Capture the cell that displays the provided text and extract its (X, Y) central coordinate. 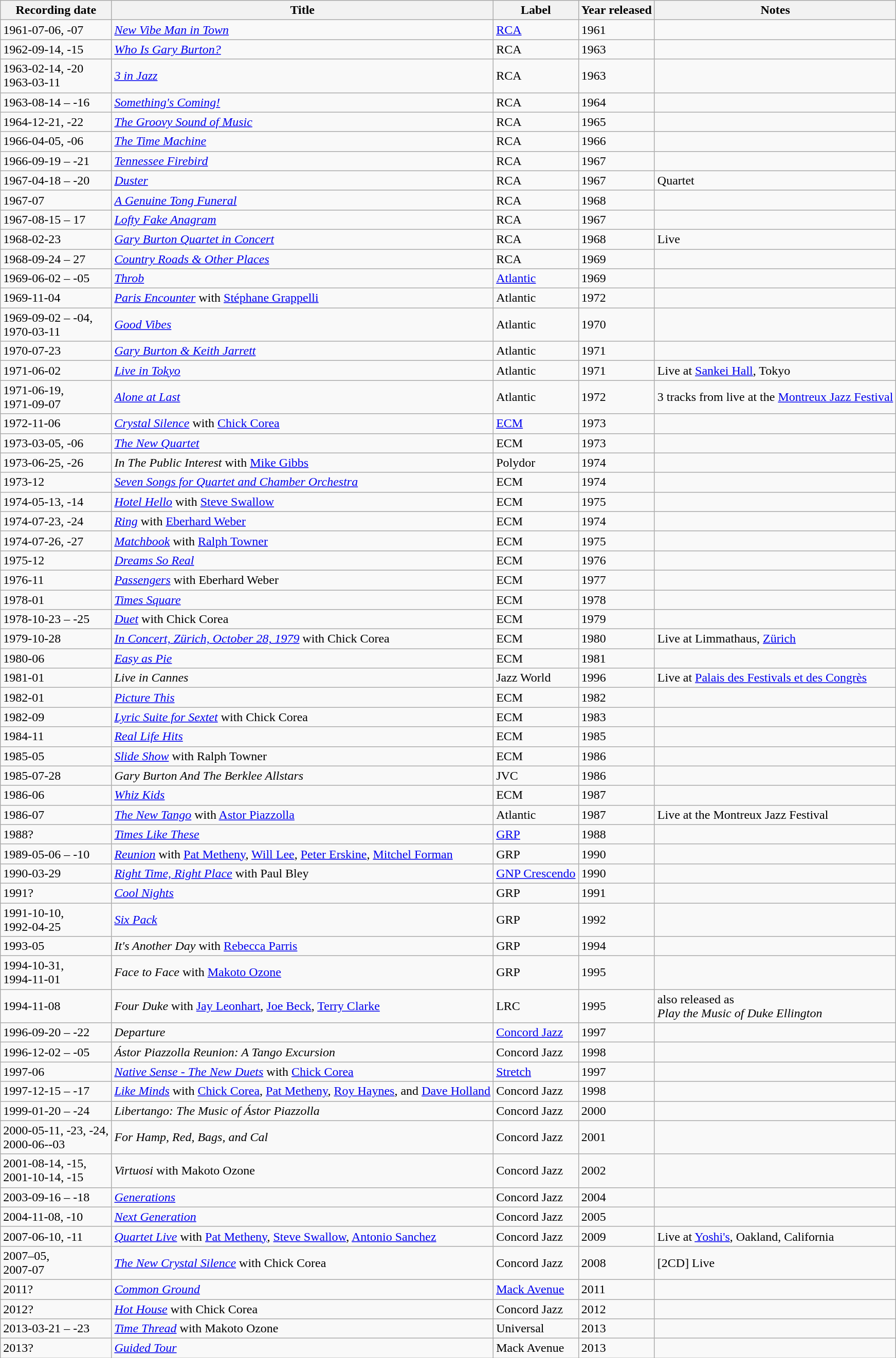
Live (775, 239)
Reunion with Pat Metheny, Will Lee, Peter Erskine, Mitchel Forman (302, 854)
2012 (616, 1309)
1986-06 (56, 795)
2003-09-16 – -18 (56, 1197)
1985-07-28 (56, 776)
1983 (616, 717)
1988 (616, 834)
Common Ground (302, 1289)
1975-12 (56, 560)
1982-09 (56, 717)
Right Time, Right Place with Paul Bley (302, 873)
1969-06-02 – -05 (56, 279)
1964-12-21, -22 (56, 122)
Live in Tokyo (302, 371)
1971-06-19, 1971-09-07 (56, 397)
2002 (616, 1171)
1988? (56, 834)
A Genuine Tong Funeral (302, 200)
1973-12 (56, 482)
Slide Show with Ralph Towner (302, 756)
Polydor (536, 463)
Passengers with Eberhard Weber (302, 580)
Lyric Suite for Sextet with Chick Corea (302, 717)
2004 (616, 1197)
Matchbook with Ralph Towner (302, 541)
Lofty Fake Anagram (302, 219)
1976-11 (56, 580)
In Concert, Zürich, October 28, 1979 with Chick Corea (302, 639)
Stretch (536, 1072)
2007-06-10, -11 (56, 1236)
1967-04-18 – -20 (56, 180)
1972-11-06 (56, 424)
Gary Burton And The Berklee Allstars (302, 776)
1964 (616, 102)
1967-08-15 – 17 (56, 219)
1969-11-04 (56, 298)
Notes (775, 10)
1967-07 (56, 200)
2001-08-14, -15, 2001-10-14, -15 (56, 1171)
GNP Crescendo (536, 873)
Native Sense - The New Duets with Chick Corea (302, 1072)
Dreams So Real (302, 560)
Crystal Silence with Chick Corea (302, 424)
Live at Palais des Festivals et des Congrès (775, 678)
1961-07-06, -07 (56, 30)
Who Is Gary Burton? (302, 49)
Virtuosi with Makoto Ozone (302, 1171)
Ástor Piazzolla Reunion: A Tango Excursion (302, 1052)
Duet with Chick Corea (302, 619)
It's Another Day with Rebecca Parris (302, 946)
Duster (302, 180)
Cool Nights (302, 893)
1996-12-02 – -05 (56, 1052)
1994-11-08 (56, 1006)
Times Square (302, 600)
1974-07-26, -27 (56, 541)
Paris Encounter with Stéphane Grappelli (302, 298)
Generations (302, 1197)
1966-09-19 – -21 (56, 161)
1990-03-29 (56, 873)
Easy as Pie (302, 658)
1976 (616, 560)
Ring with Eberhard Weber (302, 521)
1963-02-14, -20 1963-03-11 (56, 76)
Live in Cannes (302, 678)
Hot House with Chick Corea (302, 1309)
1973-03-05, -06 (56, 443)
1962-09-14, -15 (56, 49)
1971-06-02 (56, 371)
3 tracks from live at the Montreux Jazz Festival (775, 397)
1993-05 (56, 946)
Departure (302, 1033)
1979 (616, 619)
Guided Tour (302, 1348)
1978-10-23 – -25 (56, 619)
Hotel Hello with Steve Swallow (302, 502)
1981 (616, 658)
1997-06 (56, 1072)
1978 (616, 600)
2009 (616, 1236)
1979-10-28 (56, 639)
The New Quartet (302, 443)
1980 (616, 639)
1970-07-23 (56, 351)
Quartet Live with Pat Metheny, Steve Swallow, Antonio Sanchez (302, 1236)
2007–05, 2007-07 (56, 1262)
also released as Play the Music of Duke Ellington (775, 1006)
Alone at Last (302, 397)
2011 (616, 1289)
For Hamp, Red, Bags, and Cal (302, 1137)
2001 (616, 1137)
1974-05-13, -14 (56, 502)
Title (302, 10)
2013? (56, 1348)
Recording date (56, 10)
2000-05-11, -23, -24, 2000-06--03 (56, 1137)
Tennessee Firebird (302, 161)
2012? (56, 1309)
Year released (616, 10)
1968-09-24 – 27 (56, 259)
1978-01 (56, 600)
Throb (302, 279)
Times Like These (302, 834)
In The Public Interest with Mike Gibbs (302, 463)
1991? (56, 893)
2013-03-21 – -23 (56, 1329)
1974-07-23, -24 (56, 521)
1980-06 (56, 658)
1981-01 (56, 678)
1965 (616, 122)
The Time Machine (302, 141)
1977 (616, 580)
Face to Face with Makoto Ozone (302, 972)
2000 (616, 1111)
1961 (616, 30)
Gary Burton & Keith Jarrett (302, 351)
1991 (616, 893)
Live at Limmathaus, Zürich (775, 639)
1966 (616, 141)
1984-11 (56, 737)
Country Roads & Other Places (302, 259)
Label (536, 10)
New Vibe Man in Town (302, 30)
Jazz World (536, 678)
Seven Songs for Quartet and Chamber Orchestra (302, 482)
1997-12-15 – -17 (56, 1091)
2005 (616, 1217)
Something's Coming! (302, 102)
1966-04-05, -06 (56, 141)
2004-11-08, -10 (56, 1217)
Picture This (302, 698)
Quartet (775, 180)
Next Generation (302, 1217)
1985-05 (56, 756)
1996-09-20 – -22 (56, 1033)
1999-01-20 – -24 (56, 1111)
1991-10-10, 1992-04-25 (56, 919)
2008 (616, 1262)
1963-08-14 – -16 (56, 102)
1994 (616, 946)
Time Thread with Makoto Ozone (302, 1329)
Live at Yoshi's, Oakland, California (775, 1236)
1982 (616, 698)
1992 (616, 919)
Live at the Montreux Jazz Festival (775, 815)
3 in Jazz (302, 76)
1982-01 (56, 698)
Six Pack (302, 919)
Live at Sankei Hall, Tokyo (775, 371)
1969-09-02 – -04, 1970-03-11 (56, 325)
1994-10-31, 1994-11-01 (56, 972)
Good Vibes (302, 325)
Real Life Hits (302, 737)
Like Minds with Chick Corea, Pat Metheny, Roy Haynes, and Dave Holland (302, 1091)
Four Duke with Jay Leonhart, Joe Beck, Terry Clarke (302, 1006)
1996 (616, 678)
LRC (536, 1006)
2011? (56, 1289)
1970 (616, 325)
[2CD] Live (775, 1262)
1985 (616, 737)
1989-05-06 – -10 (56, 854)
1973-06-25, -26 (56, 463)
The Groovy Sound of Music (302, 122)
The New Tango with Astor Piazzolla (302, 815)
Whiz Kids (302, 795)
The New Crystal Silence with Chick Corea (302, 1262)
JVC (536, 776)
1968-02-23 (56, 239)
Gary Burton Quartet in Concert (302, 239)
1986-07 (56, 815)
Universal (536, 1329)
Libertango: The Music of Ástor Piazzolla (302, 1111)
